Pinpoint the cell where the given text exists, returning its (X, Y) midpoint coordinate. 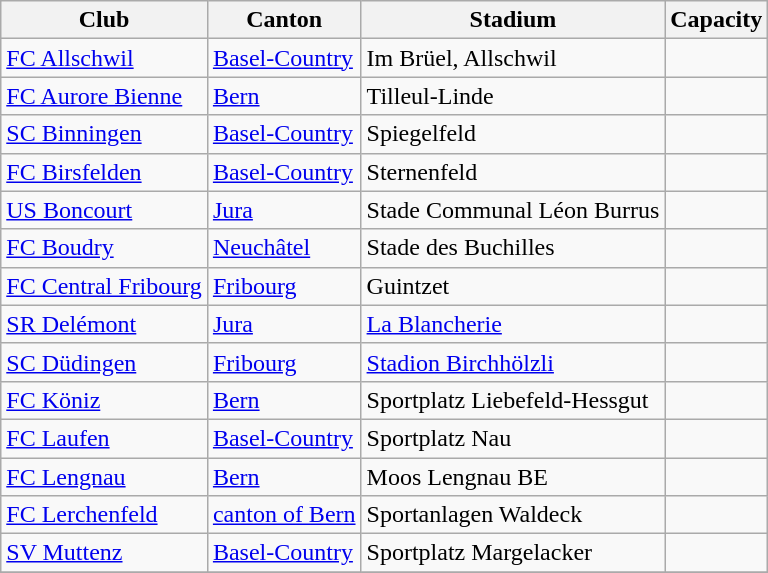
Im Brüel, Allschwil (513, 58)
La Blancherie (513, 324)
Moos Lengnau BE (513, 477)
FC Lengnau (104, 477)
Capacity (716, 20)
Sportplatz Nau (513, 438)
US Boncourt (104, 210)
SC Binningen (104, 134)
FC Birsfelden (104, 172)
SV Muttenz (104, 553)
FC Köniz (104, 400)
canton of Bern (284, 515)
FC Aurore Bienne (104, 96)
Stadion Birchhölzli (513, 362)
FC Central Fribourg (104, 286)
Sternenfeld (513, 172)
Stadium (513, 20)
Club (104, 20)
Spiegelfeld (513, 134)
FC Laufen (104, 438)
Stade des Buchilles (513, 248)
Sportplatz Liebefeld-Hessgut (513, 400)
Sportplatz Margelacker (513, 553)
Canton (284, 20)
FC Allschwil (104, 58)
SC Düdingen (104, 362)
SR Delémont (104, 324)
Stade Communal Léon Burrus (513, 210)
Guintzet (513, 286)
Sportanlagen Waldeck (513, 515)
Neuchâtel (284, 248)
FC Lerchenfeld (104, 515)
FC Boudry (104, 248)
Tilleul-Linde (513, 96)
